From the cell containing the given text, extract its center point as [x, y] coordinate. 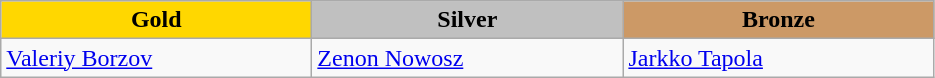
Bronze [778, 20]
Zenon Nowosz [468, 58]
Gold [156, 20]
Silver [468, 20]
Jarkko Tapola [778, 58]
Valeriy Borzov [156, 58]
